Determine the [x, y] coordinate at the center of the cell enclosing the given text.  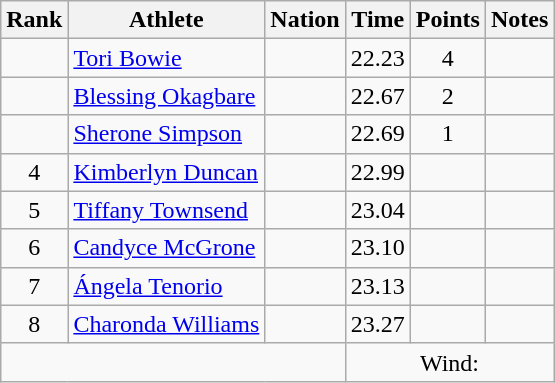
23.27 [378, 324]
Blessing Okagbare [166, 96]
Notes [519, 20]
Tori Bowie [166, 58]
23.04 [378, 210]
5 [34, 210]
7 [34, 286]
22.23 [378, 58]
23.10 [378, 248]
Candyce McGrone [166, 248]
23.13 [378, 286]
Athlete [166, 20]
22.67 [378, 96]
Kimberlyn Duncan [166, 172]
Rank [34, 20]
8 [34, 324]
22.69 [378, 134]
Sherone Simpson [166, 134]
2 [448, 96]
6 [34, 248]
22.99 [378, 172]
Ángela Tenorio [166, 286]
Tiffany Townsend [166, 210]
Nation [305, 20]
Wind: [450, 362]
Time [378, 20]
1 [448, 134]
Charonda Williams [166, 324]
Points [448, 20]
